Identify which cell holds the provided text, then report its (x, y) central coordinate. 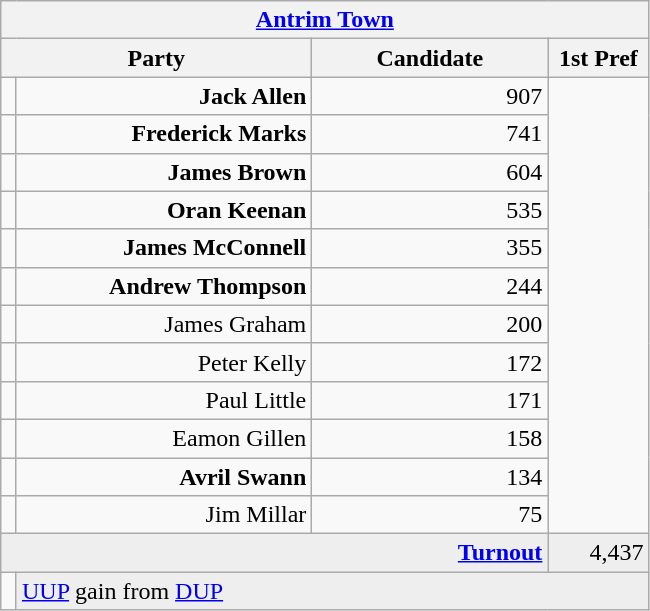
158 (430, 438)
James Graham (164, 324)
Andrew Thompson (164, 286)
1st Pref (598, 58)
171 (430, 400)
172 (430, 362)
Frederick Marks (164, 134)
Avril Swann (164, 477)
244 (430, 286)
355 (430, 248)
535 (430, 210)
200 (430, 324)
75 (430, 515)
604 (430, 172)
UUP gain from DUP (332, 591)
Paul Little (164, 400)
134 (430, 477)
Oran Keenan (164, 210)
907 (430, 96)
Jim Millar (164, 515)
Antrim Town (325, 20)
James Brown (164, 172)
James McConnell (164, 248)
Eamon Gillen (164, 438)
4,437 (598, 553)
741 (430, 134)
Turnout (274, 553)
Party (156, 58)
Candidate (430, 58)
Peter Kelly (164, 362)
Jack Allen (164, 96)
